Find where the given text appears and provide that cell's center as [X, Y] coordinate. 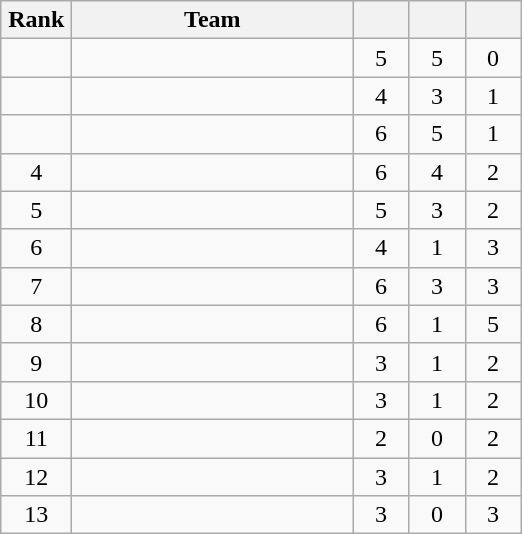
11 [36, 438]
7 [36, 286]
8 [36, 324]
Team [212, 20]
Rank [36, 20]
13 [36, 515]
9 [36, 362]
10 [36, 400]
12 [36, 477]
